Determine the (X, Y) coordinate at the center of the cell enclosing the given text.  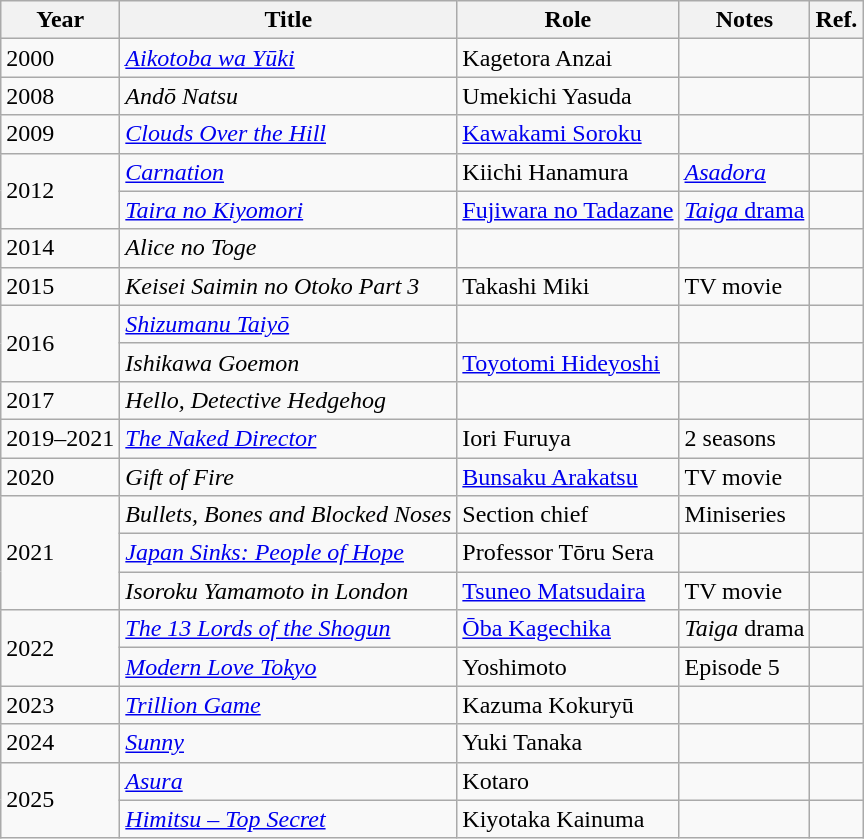
2020 (60, 477)
The Naked Director (288, 438)
Notes (744, 20)
2009 (60, 134)
Section chief (568, 515)
Hello, Detective Hedgehog (288, 400)
Ref. (836, 20)
2019–2021 (60, 438)
Andō Natsu (288, 96)
Kagetora Anzai (568, 58)
The 13 Lords of the Shogun (288, 629)
Aikotoba wa Yūki (288, 58)
2024 (60, 743)
2025 (60, 800)
2022 (60, 648)
Bullets, Bones and Blocked Noses (288, 515)
Kiichi Hanamura (568, 172)
Ishikawa Goemon (288, 362)
Fujiwara no Tadazane (568, 210)
2016 (60, 343)
Episode 5 (744, 667)
Isoroku Yamamoto in London (288, 591)
Kazuma Kokuryū (568, 705)
Asadora (744, 172)
Carnation (288, 172)
Year (60, 20)
Miniseries (744, 515)
Japan Sinks: People of Hope (288, 553)
Yuki Tanaka (568, 743)
2023 (60, 705)
Taira no Kiyomori (288, 210)
Role (568, 20)
Himitsu – Top Secret (288, 819)
2021 (60, 553)
Asura (288, 781)
Trillion Game (288, 705)
2014 (60, 248)
Iori Furuya (568, 438)
Bunsaku Arakatsu (568, 477)
Toyotomi Hideyoshi (568, 362)
Takashi Miki (568, 286)
2015 (60, 286)
Keisei Saimin no Otoko Part 3 (288, 286)
Kawakami Soroku (568, 134)
2000 (60, 58)
2 seasons (744, 438)
Kotaro (568, 781)
Yoshimoto (568, 667)
Tsuneo Matsudaira (568, 591)
Kiyotaka Kainuma (568, 819)
Clouds Over the Hill (288, 134)
Sunny (288, 743)
2017 (60, 400)
2008 (60, 96)
Modern Love Tokyo (288, 667)
Alice no Toge (288, 248)
Umekichi Yasuda (568, 96)
Professor Tōru Sera (568, 553)
2012 (60, 191)
Title (288, 20)
Ōba Kagechika (568, 629)
Gift of Fire (288, 477)
Shizumanu Taiyō (288, 324)
